Scan for the cell matching the given text and deliver its [x, y] coordinate at center. 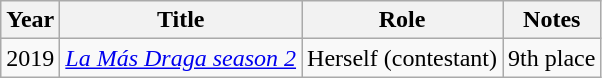
Year [30, 20]
La Más Draga season 2 [181, 58]
Title [181, 20]
Role [402, 20]
9th place [552, 58]
2019 [30, 58]
Herself (contestant) [402, 58]
Notes [552, 20]
